Scan for the cell matching the given text and deliver its (X, Y) coordinate at center. 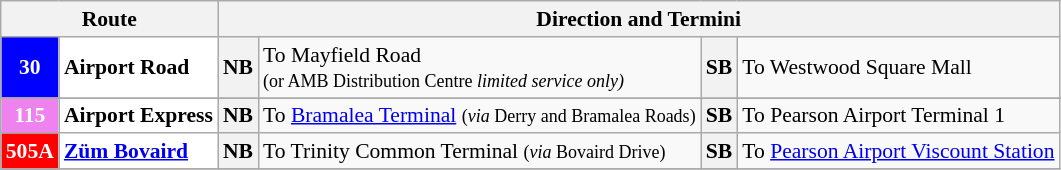
To Pearson Airport Terminal 1 (898, 116)
Route (110, 19)
30 (30, 68)
To Westwood Square Mall (898, 68)
To Bramalea Terminal (via Derry and Bramalea Roads) (480, 116)
To Trinity Common Terminal (via Bovaird Drive) (480, 152)
Airport Express (138, 116)
Airport Road (138, 68)
505A (30, 152)
Züm Bovaird (138, 152)
Direction and Termini (639, 19)
115 (30, 116)
To Mayfield Road(or AMB Distribution Centre limited service only) (480, 68)
To Pearson Airport Viscount Station (898, 152)
